Return the [X, Y] coordinate for the center point of the cell that contains the specified text.  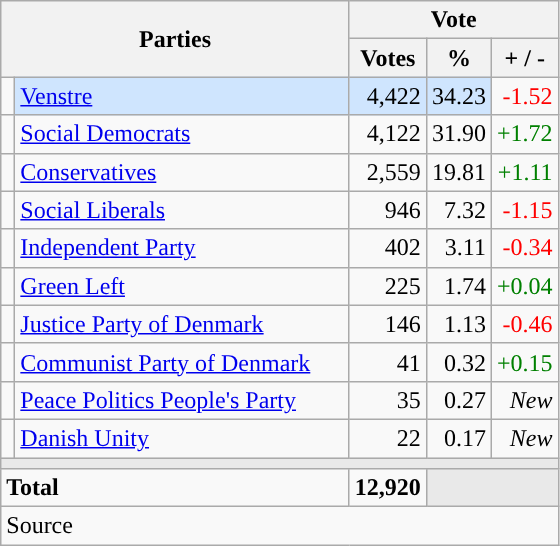
146 [388, 324]
Source [280, 526]
Votes [388, 58]
4,422 [388, 96]
31.90 [458, 134]
Social Liberals [182, 210]
7.32 [458, 210]
-1.52 [524, 96]
Conservatives [182, 172]
Vote [454, 20]
225 [388, 286]
+ / - [524, 58]
Independent Party [182, 248]
% [458, 58]
946 [388, 210]
+1.11 [524, 172]
0.27 [458, 400]
Parties [176, 39]
35 [388, 400]
402 [388, 248]
41 [388, 362]
Social Democrats [182, 134]
Danish Unity [182, 438]
+0.04 [524, 286]
1.74 [458, 286]
19.81 [458, 172]
1.13 [458, 324]
4,122 [388, 134]
Peace Politics People's Party [182, 400]
+0.15 [524, 362]
12,920 [388, 488]
34.23 [458, 96]
0.17 [458, 438]
Total [176, 488]
-1.15 [524, 210]
Justice Party of Denmark [182, 324]
Green Left [182, 286]
+1.72 [524, 134]
Communist Party of Denmark [182, 362]
22 [388, 438]
3.11 [458, 248]
Venstre [182, 96]
-0.46 [524, 324]
-0.34 [524, 248]
2,559 [388, 172]
0.32 [458, 362]
